Find where the given text appears and provide that cell's center as (X, Y) coordinate. 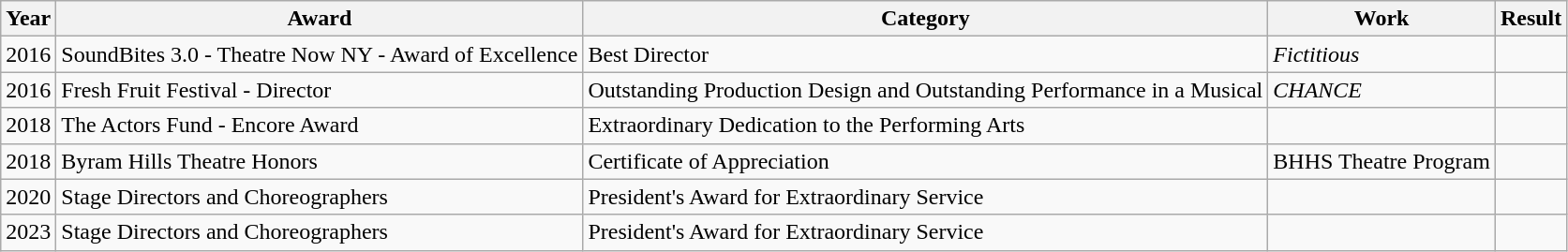
Award (320, 19)
BHHS Theatre Program (1381, 161)
2023 (28, 232)
The Actors Fund - Encore Award (320, 126)
Fictitious (1381, 54)
CHANCE (1381, 90)
Year (28, 19)
Result (1531, 19)
Extraordinary Dedication to the Performing Arts (926, 126)
Outstanding Production Design and Outstanding Performance in a Musical (926, 90)
Fresh Fruit Festival - Director (320, 90)
Certificate of Appreciation (926, 161)
Best Director (926, 54)
SoundBites 3.0 - Theatre Now NY - Award of Excellence (320, 54)
Category (926, 19)
Work (1381, 19)
Byram Hills Theatre Honors (320, 161)
2020 (28, 197)
